From the cell containing the given text, extract its center point as [X, Y] coordinate. 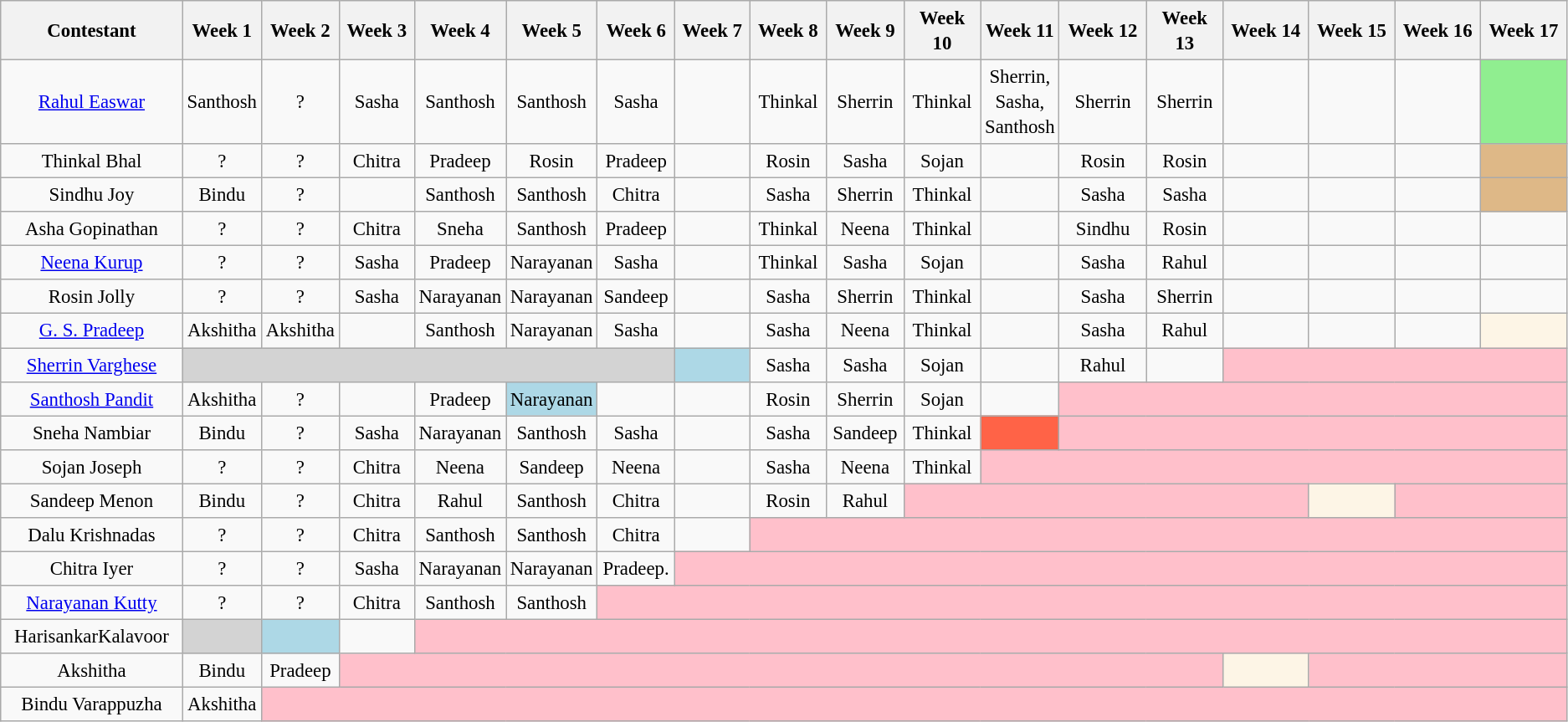
Week 9 [865, 30]
Rahul Easwar [92, 102]
Sojan Joseph [92, 467]
Week 7 [712, 30]
Santhosh Pandit [92, 398]
Sindhu Joy [92, 196]
Sherrin Varghese [92, 365]
Week 3 [377, 30]
Narayanan Kutty [92, 602]
Week 1 [222, 30]
Pradeep. [636, 569]
Week 12 [1103, 30]
Week 11 [1020, 30]
Sandeep Menon [92, 500]
Week 2 [300, 30]
Week 16 [1437, 30]
Bindu Varappuzha [92, 704]
Week 10 [942, 30]
Asha Gopinathan [92, 229]
HarisankarKalavoor [92, 636]
G. S. Pradeep [92, 331]
Chitra Iyer [92, 569]
Sherrin, Sasha, Santhosh [1020, 102]
Week 13 [1185, 30]
Sneha [460, 229]
Week 4 [460, 30]
Week 17 [1524, 30]
Sindhu [1103, 229]
Rosin Jolly [92, 296]
Week 14 [1265, 30]
Thinkal Bhal [92, 161]
Neena Kurup [92, 263]
Contestant [92, 30]
Dalu Krishnadas [92, 535]
Week 5 [552, 30]
Week 6 [636, 30]
Week 8 [788, 30]
Sneha Nambiar [92, 433]
Week 15 [1352, 30]
